Extract the (x, y) coordinate from the center of the cell holding the provided text.  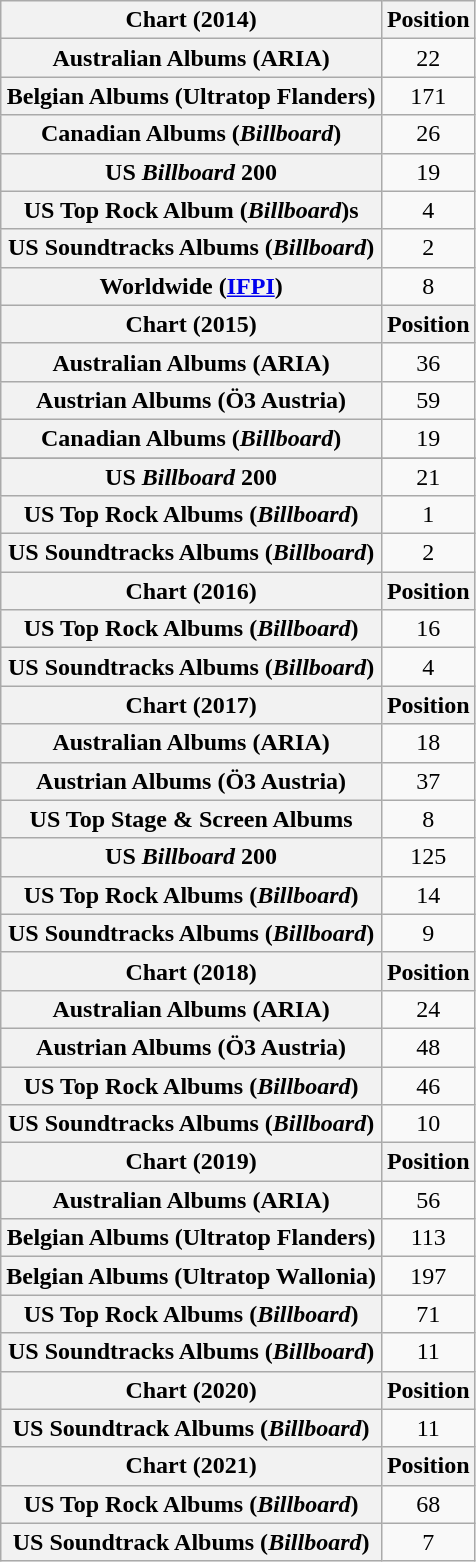
26 (428, 134)
22 (428, 58)
36 (428, 362)
171 (428, 96)
US Top Rock Album (Billboard)s (192, 210)
18 (428, 743)
16 (428, 629)
Chart (2020) (192, 1390)
14 (428, 895)
56 (428, 1200)
Belgian Albums (Ultratop Wallonia) (192, 1276)
9 (428, 933)
113 (428, 1238)
10 (428, 1124)
US Top Stage & Screen Albums (192, 819)
Chart (2019) (192, 1162)
48 (428, 1047)
197 (428, 1276)
37 (428, 781)
125 (428, 857)
Chart (2017) (192, 705)
59 (428, 400)
46 (428, 1085)
Chart (2018) (192, 971)
24 (428, 1009)
71 (428, 1314)
21 (428, 477)
Chart (2016) (192, 591)
7 (428, 1542)
Chart (2014) (192, 20)
68 (428, 1504)
Chart (2015) (192, 324)
Worldwide (IFPI) (192, 286)
Chart (2021) (192, 1466)
1 (428, 515)
